Search for the cell housing the specified text and yield its (x, y) center coordinate. 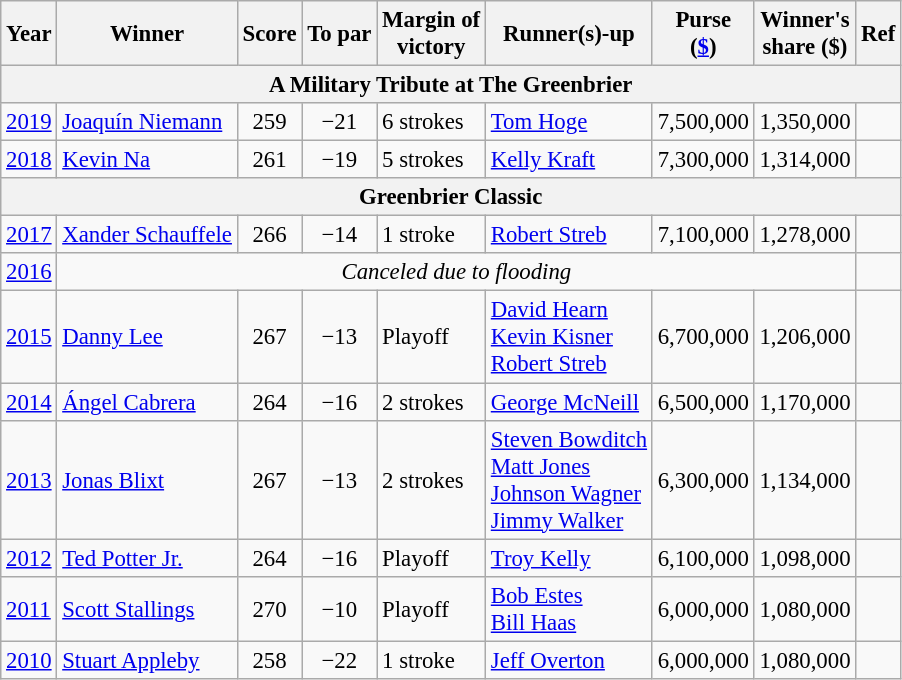
270 (270, 608)
1,350,000 (805, 122)
7,500,000 (703, 122)
Kelly Kraft (568, 160)
Tom Hoge (568, 122)
−14 (340, 235)
1,134,000 (805, 480)
1,314,000 (805, 160)
Troy Kelly (568, 558)
2012 (29, 558)
Margin ofvictory (432, 34)
2013 (29, 480)
6 strokes (432, 122)
Ref (878, 34)
258 (270, 660)
−21 (340, 122)
Runner(s)-up (568, 34)
George McNeill (568, 402)
−10 (340, 608)
A Military Tribute at The Greenbrier (451, 85)
Canceled due to flooding (456, 273)
Jonas Blixt (147, 480)
Ted Potter Jr. (147, 558)
2014 (29, 402)
Danny Lee (147, 337)
−19 (340, 160)
Robert Streb (568, 235)
6,500,000 (703, 402)
7,300,000 (703, 160)
Xander Schauffele (147, 235)
2015 (29, 337)
261 (270, 160)
1,278,000 (805, 235)
5 strokes (432, 160)
7,100,000 (703, 235)
To par (340, 34)
−22 (340, 660)
266 (270, 235)
Kevin Na (147, 160)
2019 (29, 122)
Score (270, 34)
Steven Bowditch Matt Jones Johnson Wagner Jimmy Walker (568, 480)
Winner (147, 34)
Purse($) (703, 34)
2018 (29, 160)
Stuart Appleby (147, 660)
Winner'sshare ($) (805, 34)
Jeff Overton (568, 660)
Bob Estes Bill Haas (568, 608)
6,300,000 (703, 480)
Year (29, 34)
259 (270, 122)
1,206,000 (805, 337)
Greenbrier Classic (451, 197)
2010 (29, 660)
6,700,000 (703, 337)
David Hearn Kevin Kisner Robert Streb (568, 337)
1,170,000 (805, 402)
Scott Stallings (147, 608)
2011 (29, 608)
6,100,000 (703, 558)
Ángel Cabrera (147, 402)
Joaquín Niemann (147, 122)
1,098,000 (805, 558)
2017 (29, 235)
2016 (29, 273)
